Determine the (X, Y) coordinate at the center of the cell enclosing the given text.  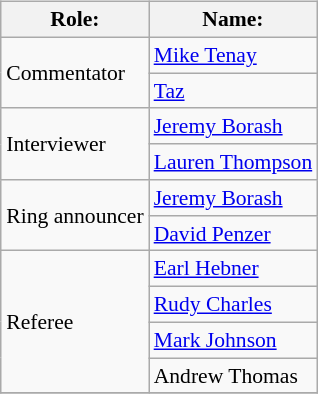
Earl Hebner (234, 269)
Referee (74, 322)
Role: (74, 20)
Lauren Thompson (234, 162)
Name: (234, 20)
Mark Johnson (234, 340)
Mike Tenay (234, 55)
Interviewer (74, 144)
Commentator (74, 72)
Rudy Charles (234, 305)
David Penzer (234, 233)
Taz (234, 91)
Andrew Thomas (234, 376)
Ring announcer (74, 216)
